Detect which cell encompasses the target text, then output its (X, Y) center coordinate. 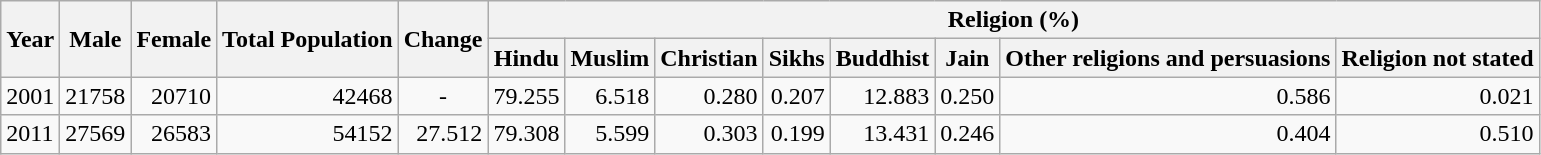
2011 (30, 134)
12.883 (882, 96)
Hindu (526, 58)
Christian (709, 58)
27.512 (443, 134)
Sikhs (796, 58)
Total Population (308, 39)
27569 (96, 134)
Male (96, 39)
Other religions and persuasions (1168, 58)
2001 (30, 96)
0.250 (968, 96)
6.518 (610, 96)
Female (174, 39)
Year (30, 39)
0.404 (1168, 134)
Buddhist (882, 58)
26583 (174, 134)
0.586 (1168, 96)
79.308 (526, 134)
Religion not stated (1438, 58)
0.510 (1438, 134)
54152 (308, 134)
21758 (96, 96)
79.255 (526, 96)
0.246 (968, 134)
0.207 (796, 96)
Muslim (610, 58)
0.199 (796, 134)
Jain (968, 58)
Change (443, 39)
20710 (174, 96)
13.431 (882, 134)
0.280 (709, 96)
Religion (%) (1014, 20)
5.599 (610, 134)
- (443, 96)
0.303 (709, 134)
42468 (308, 96)
0.021 (1438, 96)
